Extract the [X, Y] coordinate from the center of the cell holding the provided text.  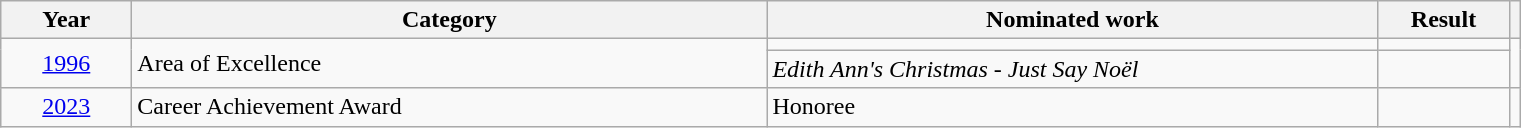
Honoree [1072, 107]
Career Achievement Award [450, 107]
Category [450, 20]
Edith Ann's Christmas - Just Say Noël [1072, 69]
Year [66, 20]
Result [1444, 20]
2023 [66, 107]
1996 [66, 64]
Area of Excellence [450, 64]
Nominated work [1072, 20]
